From the cell containing the given text, extract its center point as (x, y) coordinate. 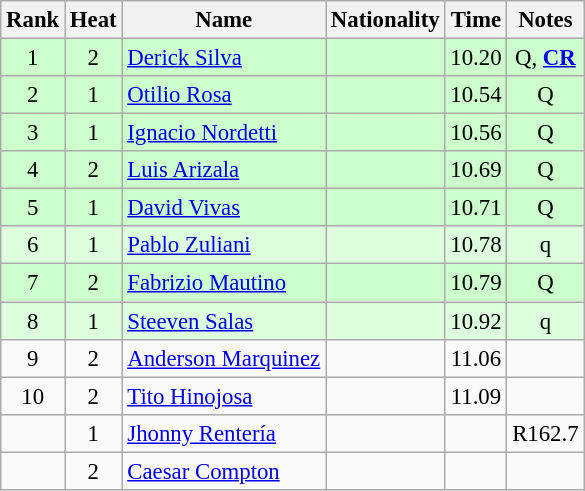
Heat (94, 20)
10.54 (476, 95)
Derick Silva (224, 58)
9 (33, 358)
Otilio Rosa (224, 95)
7 (33, 283)
Ignacio Nordetti (224, 133)
10.92 (476, 321)
Steeven Salas (224, 321)
11.09 (476, 396)
4 (33, 170)
11.06 (476, 358)
10.79 (476, 283)
Notes (546, 20)
Nationality (386, 20)
Pablo Zuliani (224, 245)
10.69 (476, 170)
5 (33, 208)
10.71 (476, 208)
Time (476, 20)
Fabrizio Mautino (224, 283)
Tito Hinojosa (224, 396)
Jhonny Rentería (224, 433)
Caesar Compton (224, 471)
Q, CR (546, 58)
Rank (33, 20)
10.56 (476, 133)
6 (33, 245)
10.20 (476, 58)
3 (33, 133)
10.78 (476, 245)
David Vivas (224, 208)
Anderson Marquinez (224, 358)
Luis Arizala (224, 170)
10 (33, 396)
R162.7 (546, 433)
8 (33, 321)
Name (224, 20)
